Capture the cell that displays the provided text and extract its [X, Y] central coordinate. 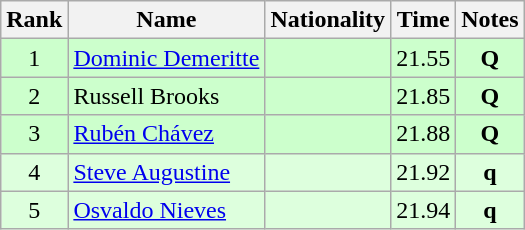
Dominic Demeritte [166, 58]
21.55 [424, 58]
Russell Brooks [166, 96]
Time [424, 20]
21.88 [424, 134]
3 [34, 134]
1 [34, 58]
21.94 [424, 210]
Name [166, 20]
5 [34, 210]
Osvaldo Nieves [166, 210]
21.92 [424, 172]
Rubén Chávez [166, 134]
Nationality [328, 20]
Notes [490, 20]
2 [34, 96]
Rank [34, 20]
21.85 [424, 96]
4 [34, 172]
Steve Augustine [166, 172]
